Provide the (x, y) coordinate of the cell's center where the given text is located.  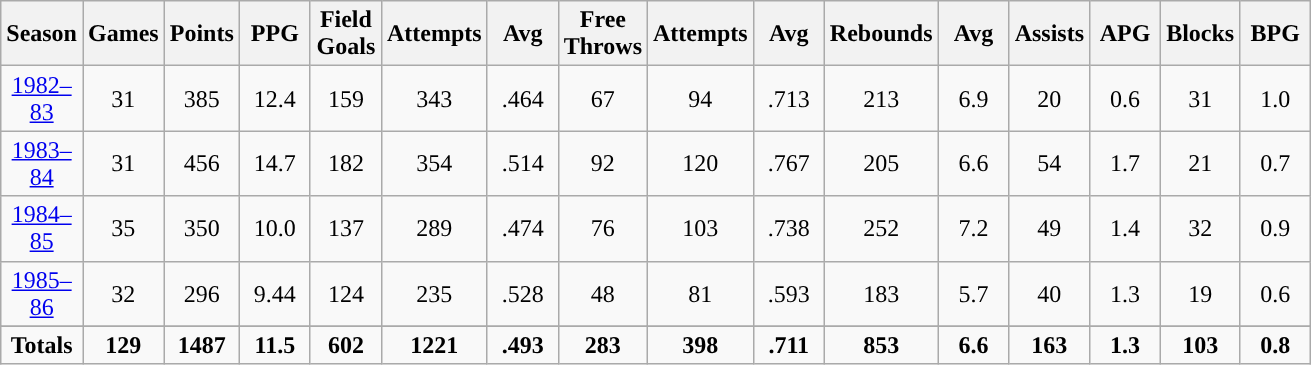
Free Throws (602, 34)
35 (123, 228)
129 (123, 345)
252 (881, 228)
124 (346, 294)
.713 (788, 98)
BPG (1276, 34)
40 (1049, 294)
21 (1200, 164)
94 (701, 98)
.711 (788, 345)
163 (1049, 345)
PPG (274, 34)
APG (1126, 34)
Assists (1049, 34)
.738 (788, 228)
1982–83 (42, 98)
76 (602, 228)
Blocks (1200, 34)
49 (1049, 228)
54 (1049, 164)
Rebounds (881, 34)
853 (881, 345)
456 (202, 164)
1.4 (1126, 228)
343 (434, 98)
213 (881, 98)
Field Goals (346, 34)
235 (434, 294)
0.9 (1276, 228)
1985–86 (42, 294)
Season (42, 34)
12.4 (274, 98)
0.8 (1276, 345)
350 (202, 228)
602 (346, 345)
1983–84 (42, 164)
.528 (522, 294)
Totals (42, 345)
120 (701, 164)
6.9 (974, 98)
1.7 (1126, 164)
283 (602, 345)
9.44 (274, 294)
.474 (522, 228)
48 (602, 294)
1221 (434, 345)
Games (123, 34)
10.0 (274, 228)
182 (346, 164)
0.7 (1276, 164)
1.0 (1276, 98)
14.7 (274, 164)
385 (202, 98)
159 (346, 98)
1487 (202, 345)
.493 (522, 345)
183 (881, 294)
289 (434, 228)
205 (881, 164)
.464 (522, 98)
137 (346, 228)
Points (202, 34)
398 (701, 345)
.767 (788, 164)
1984–85 (42, 228)
7.2 (974, 228)
67 (602, 98)
92 (602, 164)
296 (202, 294)
20 (1049, 98)
81 (701, 294)
.514 (522, 164)
.593 (788, 294)
19 (1200, 294)
5.7 (974, 294)
354 (434, 164)
11.5 (274, 345)
